Locate the cell with the specified text and output its [x, y] center coordinate. 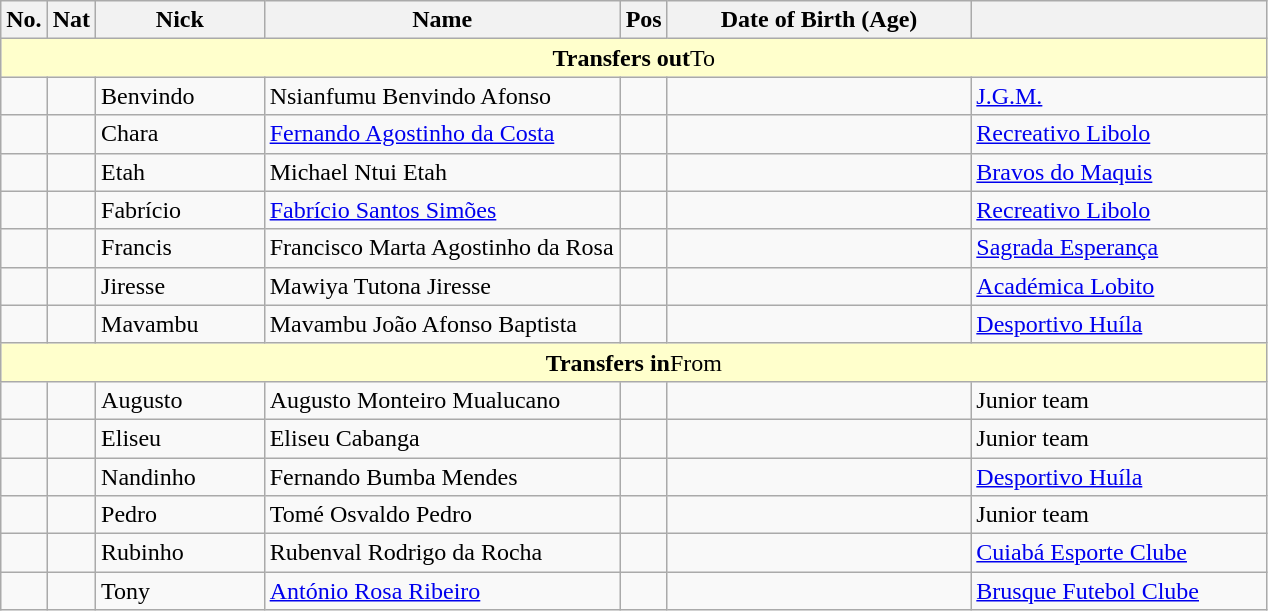
Nick [180, 20]
Benvindo [180, 96]
Jiresse [180, 286]
Brusque Futebol Clube [1119, 591]
Tony [180, 591]
Fernando Agostinho da Costa [442, 134]
Rubenval Rodrigo da Rocha [442, 553]
Michael Ntui Etah [442, 172]
Mavambu João Afonso Baptista [442, 324]
António Rosa Ribeiro [442, 591]
Date of Birth (Age) [819, 20]
Nat [71, 20]
Cuiabá Esporte Clube [1119, 553]
Chara [180, 134]
Fabrício Santos Simões [442, 210]
Transfers inFrom [634, 362]
Transfers outTo [634, 58]
Académica Lobito [1119, 286]
Fabrício [180, 210]
J.G.M. [1119, 96]
No. [24, 20]
Tomé Osvaldo Pedro [442, 515]
Mawiya Tutona Jiresse [442, 286]
Name [442, 20]
Nsianfumu Benvindo Afonso [442, 96]
Etah [180, 172]
Eliseu Cabanga [442, 438]
Pos [644, 20]
Rubinho [180, 553]
Mavambu [180, 324]
Bravos do Maquis [1119, 172]
Augusto Monteiro Mualucano [442, 400]
Nandinho [180, 477]
Sagrada Esperança [1119, 248]
Francis [180, 248]
Augusto [180, 400]
Pedro [180, 515]
Francisco Marta Agostinho da Rosa [442, 248]
Eliseu [180, 438]
Fernando Bumba Mendes [442, 477]
